Return the (X, Y) coordinate for the center point of the cell that contains the specified text.  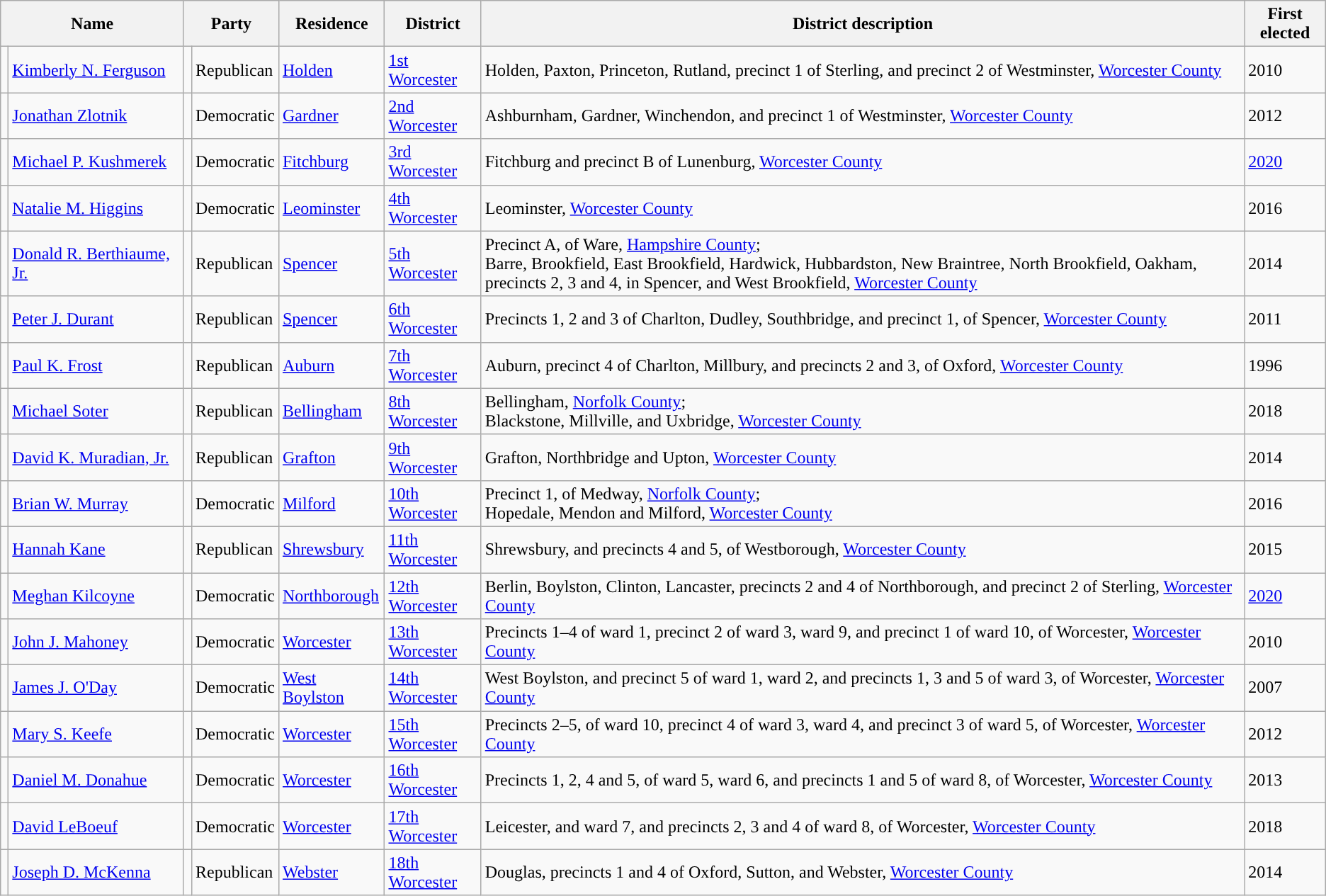
Gardner (331, 116)
2015 (1285, 550)
District description (863, 24)
Fitchburg (331, 161)
Daniel M. Donahue (96, 781)
10th Worcester (433, 503)
Holden (331, 69)
Natalie M. Higgins (96, 208)
Holden, Paxton, Princeton, Rutland, precinct 1 of Sterling, and precinct 2 of Westminster, Worcester County (863, 69)
4th Worcester (433, 208)
Precinct 1, of Medway, Norfolk County;Hopedale, Mendon and Milford, Worcester County (863, 503)
West Boylston (331, 688)
Milford (331, 503)
David K. Muradian, Jr. (96, 458)
12th Worcester (433, 595)
Brian W. Murray (96, 503)
1996 (1285, 365)
West Boylston, and precinct 5 of ward 1, ward 2, and precincts 1, 3 and 5 of ward 3, of Worcester, Worcester County (863, 688)
Grafton, Northbridge and Upton, Worcester County (863, 458)
Northborough (331, 595)
6th Worcester (433, 319)
Berlin, Boylston, Clinton, Lancaster, precincts 2 and 4 of Northborough, and precinct 2 of Sterling, Worcester County (863, 595)
11th Worcester (433, 550)
2nd Worcester (433, 116)
Bellingham (331, 411)
Leicester, and ward 7, and precincts 2, 3 and 4 of ward 8, of Worcester, Worcester County (863, 826)
Precincts 1, 2 and 3 of Charlton, Dudley, Southbridge, and precinct 1, of Spencer, Worcester County (863, 319)
Donald R. Berthiaume, Jr. (96, 263)
Ashburnham, Gardner, Winchendon, and precinct 1 of Westminster, Worcester County (863, 116)
Residence (331, 24)
Michael Soter (96, 411)
18th Worcester (433, 873)
Bellingham, Norfolk County;Blackstone, Millville, and Uxbridge, Worcester County (863, 411)
13th Worcester (433, 642)
Peter J. Durant (96, 319)
Jonathan Zlotnik (96, 116)
Leominster (331, 208)
8th Worcester (433, 411)
9th Worcester (433, 458)
Shrewsbury, and precincts 4 and 5, of Westborough, Worcester County (863, 550)
Leominster, Worcester County (863, 208)
Joseph D. McKenna (96, 873)
James J. O'Day (96, 688)
Grafton (331, 458)
John J. Mahoney (96, 642)
Shrewsbury (331, 550)
Precincts 1, 2, 4 and 5, of ward 5, ward 6, and precincts 1 and 5 of ward 8, of Worcester, Worcester County (863, 781)
7th Worcester (433, 365)
Meghan Kilcoyne (96, 595)
2011 (1285, 319)
Auburn (331, 365)
Auburn, precinct 4 of Charlton, Millbury, and precincts 2 and 3, of Oxford, Worcester County (863, 365)
Mary S. Keefe (96, 734)
Precincts 1–4 of ward 1, precinct 2 of ward 3, ward 9, and precinct 1 of ward 10, of Worcester, Worcester County (863, 642)
Name (92, 24)
2007 (1285, 688)
Party (231, 24)
Michael P. Kushmerek (96, 161)
Paul K. Frost (96, 365)
14th Worcester (433, 688)
Douglas, precincts 1 and 4 of Oxford, Sutton, and Webster, Worcester County (863, 873)
David LeBoeuf (96, 826)
District (433, 24)
First elected (1285, 24)
Precincts 2–5, of ward 10, precinct 4 of ward 3, ward 4, and precinct 3 of ward 5, of Worcester, Worcester County (863, 734)
2013 (1285, 781)
17th Worcester (433, 826)
Fitchburg and precinct B of Lunenburg, Worcester County (863, 161)
Kimberly N. Ferguson (96, 69)
Hannah Kane (96, 550)
15th Worcester (433, 734)
3rd Worcester (433, 161)
1st Worcester (433, 69)
16th Worcester (433, 781)
Webster (331, 873)
5th Worcester (433, 263)
